For the text-containing cell, return its midpoint in [X, Y] coordinate format. 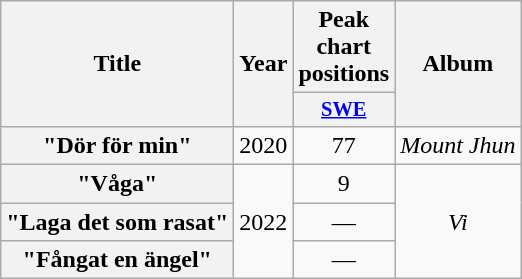
"Fångat en ängel" [118, 260]
"Dör för min" [118, 145]
"Våga" [118, 184]
Album [458, 64]
Title [118, 64]
SWE [344, 110]
Vi [458, 222]
Mount Jhun [458, 145]
9 [344, 184]
2020 [264, 145]
Year [264, 64]
77 [344, 145]
"Laga det som rasat" [118, 222]
Peak chart positions [344, 47]
2022 [264, 222]
